Output the (X, Y) coordinate of the center of the cell containing the given text.  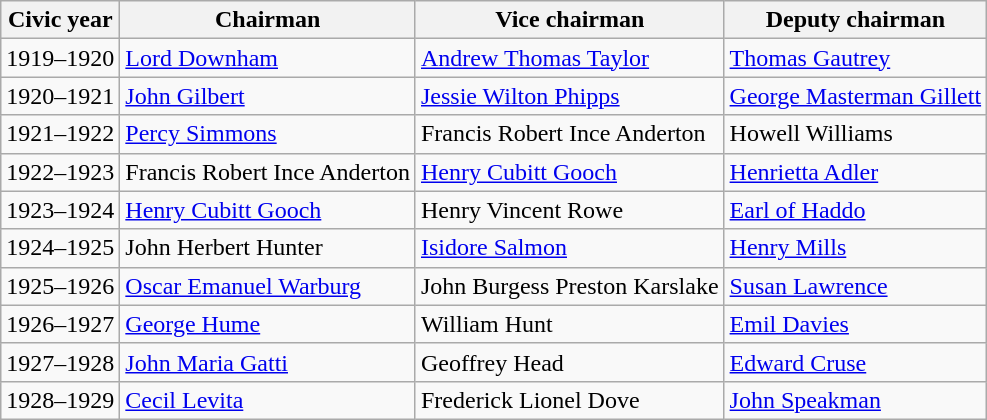
Oscar Emanuel Warburg (268, 286)
Henry Mills (856, 248)
Deputy chairman (856, 20)
1928–1929 (60, 400)
1925–1926 (60, 286)
Frederick Lionel Dove (570, 400)
1920–1921 (60, 96)
1923–1924 (60, 210)
1922–1923 (60, 172)
William Hunt (570, 324)
1921–1922 (60, 134)
Edward Cruse (856, 362)
Thomas Gautrey (856, 58)
George Hume (268, 324)
John Maria Gatti (268, 362)
John Gilbert (268, 96)
Isidore Salmon (570, 248)
Geoffrey Head (570, 362)
Cecil Levita (268, 400)
Henry Vincent Rowe (570, 210)
Susan Lawrence (856, 286)
1924–1925 (60, 248)
1919–1920 (60, 58)
John Speakman (856, 400)
John Burgess Preston Karslake (570, 286)
1927–1928 (60, 362)
Civic year (60, 20)
Andrew Thomas Taylor (570, 58)
Chairman (268, 20)
Henrietta Adler (856, 172)
Percy Simmons (268, 134)
John Herbert Hunter (268, 248)
Jessie Wilton Phipps (570, 96)
Lord Downham (268, 58)
George Masterman Gillett (856, 96)
Howell Williams (856, 134)
Vice chairman (570, 20)
Earl of Haddo (856, 210)
1926–1927 (60, 324)
Emil Davies (856, 324)
